Find where the given text appears and provide that cell's center as [x, y] coordinate. 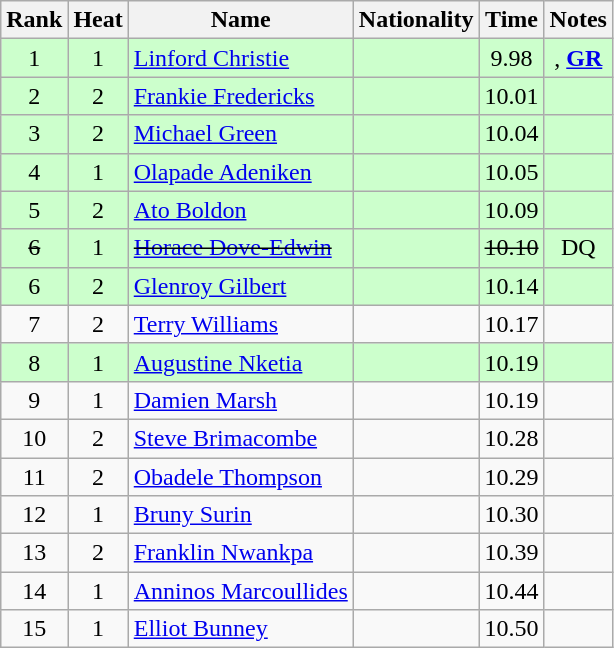
Ato Boldon [240, 210]
Frankie Fredericks [240, 96]
13 [34, 553]
9 [34, 400]
Nationality [416, 20]
15 [34, 629]
10.14 [512, 286]
11 [34, 477]
14 [34, 591]
10.30 [512, 515]
Linford Christie [240, 58]
Anninos Marcoullides [240, 591]
8 [34, 362]
, GR [578, 58]
4 [34, 172]
Glenroy Gilbert [240, 286]
10.29 [512, 477]
9.98 [512, 58]
Heat [98, 20]
Elliot Bunney [240, 629]
10.10 [512, 248]
10.39 [512, 553]
Time [512, 20]
5 [34, 210]
10.44 [512, 591]
12 [34, 515]
Name [240, 20]
Steve Brimacombe [240, 438]
10.04 [512, 134]
Terry Williams [240, 324]
Obadele Thompson [240, 477]
10.01 [512, 96]
10.28 [512, 438]
Notes [578, 20]
10.17 [512, 324]
Franklin Nwankpa [240, 553]
Rank [34, 20]
Damien Marsh [240, 400]
DQ [578, 248]
10 [34, 438]
10.05 [512, 172]
10.50 [512, 629]
Olapade Adeniken [240, 172]
10.09 [512, 210]
Bruny Surin [240, 515]
Michael Green [240, 134]
Horace Dove-Edwin [240, 248]
Augustine Nketia [240, 362]
7 [34, 324]
3 [34, 134]
